Detect which cell encompasses the target text, then output its (X, Y) center coordinate. 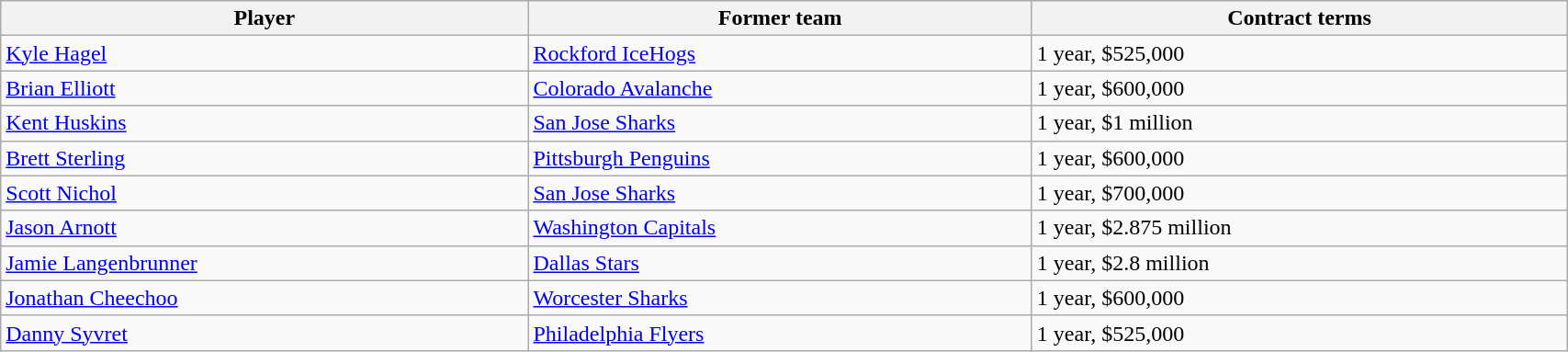
Jonathan Cheechoo (265, 298)
Philadelphia Flyers (780, 333)
Dallas Stars (780, 263)
Washington Capitals (780, 228)
1 year, $2.875 million (1299, 228)
Brian Elliott (265, 88)
Player (265, 18)
1 year, $2.8 million (1299, 263)
Kent Huskins (265, 123)
1 year, $700,000 (1299, 193)
Kyle Hagel (265, 53)
Worcester Sharks (780, 298)
Brett Sterling (265, 158)
Jamie Langenbrunner (265, 263)
Jason Arnott (265, 228)
Scott Nichol (265, 193)
Contract terms (1299, 18)
Danny Syvret (265, 333)
1 year, $1 million (1299, 123)
Rockford IceHogs (780, 53)
Pittsburgh Penguins (780, 158)
Colorado Avalanche (780, 88)
Former team (780, 18)
